Output the [x, y] coordinate of the center of the cell containing the given text.  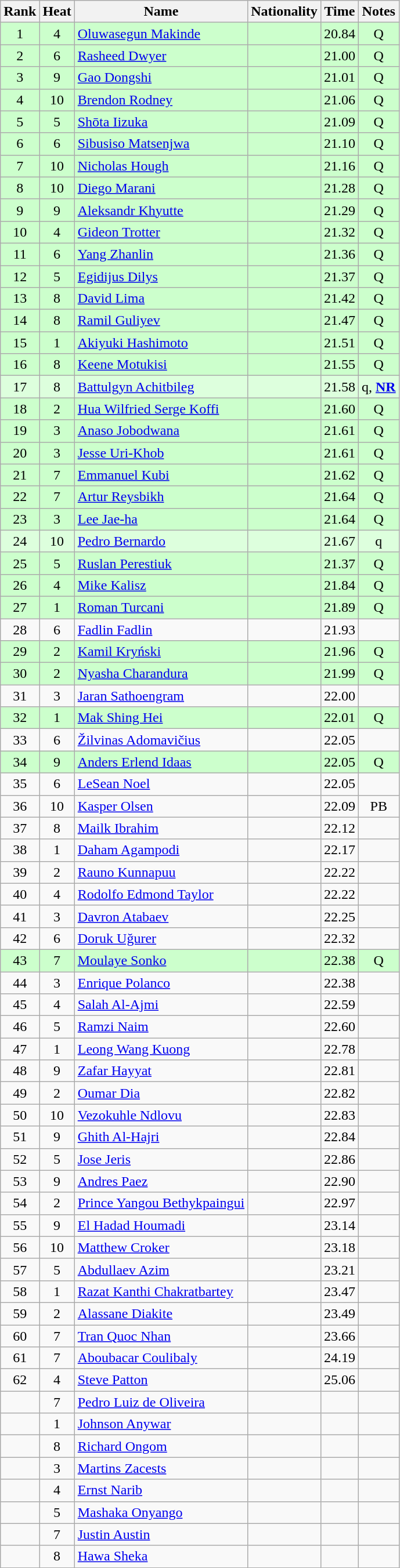
22.90 [339, 1181]
31 [20, 696]
Mike Kalisz [161, 585]
Notes [379, 12]
21.29 [339, 210]
22.84 [339, 1137]
22.83 [339, 1115]
21.16 [339, 166]
15 [20, 343]
21.89 [339, 607]
22 [20, 497]
18 [20, 409]
24.19 [339, 1358]
46 [20, 1027]
Steve Patton [161, 1380]
21.62 [339, 475]
Justin Austin [161, 1534]
Johnson Anywar [161, 1424]
22.00 [339, 696]
39 [20, 872]
49 [20, 1093]
Mashaka Onyango [161, 1512]
El Hadad Houmadi [161, 1225]
37 [20, 828]
Tran Quoc Nhan [161, 1335]
14 [20, 321]
21.00 [339, 56]
21.42 [339, 299]
Zafar Hayyat [161, 1071]
PB [379, 806]
Davron Atabaev [161, 916]
Ramil Guliyev [161, 321]
45 [20, 1005]
59 [20, 1313]
q [379, 541]
Pedro Bernardo [161, 541]
Aboubacar Coulibaly [161, 1358]
Yang Zhanlin [161, 254]
22.09 [339, 806]
21.09 [339, 122]
33 [20, 740]
Kasper Olsen [161, 806]
q, NR [379, 387]
22.17 [339, 850]
27 [20, 607]
50 [20, 1115]
Oumar Dia [161, 1093]
21.47 [339, 321]
LeSean Noel [161, 784]
Salah Al-Ajmi [161, 1005]
58 [20, 1291]
Gideon Trotter [161, 232]
Rodolfo Edmond Taylor [161, 894]
Ghith Al-Hajri [161, 1137]
23.47 [339, 1291]
Anders Erlend Idaas [161, 762]
Shōta Iizuka [161, 122]
21.99 [339, 674]
Ruslan Perestiuk [161, 563]
16 [20, 365]
Alassane Diakite [161, 1313]
Rauno Kunnapuu [161, 872]
13 [20, 299]
Matthew Croker [161, 1247]
24 [20, 541]
21 [20, 475]
61 [20, 1358]
22.81 [339, 1071]
Nicholas Hough [161, 166]
Hua Wilfried Serge Koffi [161, 409]
Vezokuhle Ndlovu [161, 1115]
17 [20, 387]
20.84 [339, 34]
23.49 [339, 1313]
19 [20, 431]
Egidijus Dilys [161, 277]
29 [20, 652]
21.60 [339, 409]
34 [20, 762]
Andres Paez [161, 1181]
44 [20, 983]
Fadlin Fadlin [161, 629]
21.01 [339, 78]
53 [20, 1181]
Aleksandr Khyutte [161, 210]
21.32 [339, 232]
48 [20, 1071]
60 [20, 1335]
38 [20, 850]
21.93 [339, 629]
Ernst Narib [161, 1490]
22.82 [339, 1093]
55 [20, 1225]
21.67 [339, 541]
36 [20, 806]
52 [20, 1159]
21.06 [339, 100]
Kamil Kryński [161, 652]
20 [20, 453]
35 [20, 784]
21.51 [339, 343]
47 [20, 1049]
Rasheed Dwyer [161, 56]
Daham Agampodi [161, 850]
Mailk Ibrahim [161, 828]
51 [20, 1137]
30 [20, 674]
Sibusiso Matsenjwa [161, 144]
21.96 [339, 652]
Prince Yangou Bethykpaingui [161, 1203]
Gao Dongshi [161, 78]
23.18 [339, 1247]
56 [20, 1247]
Rank [20, 12]
41 [20, 916]
21.84 [339, 585]
Richard Ongom [161, 1446]
21.28 [339, 188]
22.32 [339, 938]
Oluwasegun Makinde [161, 34]
Nationality [284, 12]
Leong Wang Kuong [161, 1049]
Name [161, 12]
Martins Zacests [161, 1468]
Moulaye Sonko [161, 960]
25.06 [339, 1380]
Ramzi Naim [161, 1027]
Abdullaev Azim [161, 1269]
57 [20, 1269]
26 [20, 585]
23.66 [339, 1335]
Doruk Uğurer [161, 938]
12 [20, 277]
Lee Jae-ha [161, 519]
Roman Turcani [161, 607]
Nyasha Charandura [161, 674]
22.78 [339, 1049]
Akiyuki Hashimoto [161, 343]
43 [20, 960]
42 [20, 938]
21.10 [339, 144]
Enrique Polanco [161, 983]
62 [20, 1380]
Heat [57, 12]
22.97 [339, 1203]
11 [20, 254]
21.36 [339, 254]
22.59 [339, 1005]
23 [20, 519]
32 [20, 718]
Artur Reysbikh [161, 497]
Jose Jeris [161, 1159]
22.01 [339, 718]
22.25 [339, 916]
40 [20, 894]
Battulgyn Achitbileg [161, 387]
22.86 [339, 1159]
Mak Shing Hei [161, 718]
Žilvinas Adomavičius [161, 740]
22.12 [339, 828]
David Lima [161, 299]
22.60 [339, 1027]
28 [20, 629]
54 [20, 1203]
21.58 [339, 387]
Hawa Sheka [161, 1556]
Keene Motukisi [161, 365]
23.14 [339, 1225]
Time [339, 12]
Brendon Rodney [161, 100]
Razat Kanthi Chakratbartey [161, 1291]
Anaso Jobodwana [161, 431]
Jaran Sathoengram [161, 696]
Pedro Luiz de Oliveira [161, 1402]
Jesse Uri-Khob [161, 453]
21.55 [339, 365]
25 [20, 563]
Emmanuel Kubi [161, 475]
23.21 [339, 1269]
Diego Marani [161, 188]
